Provide the [X, Y] coordinate of the cell's center where the given text is located.  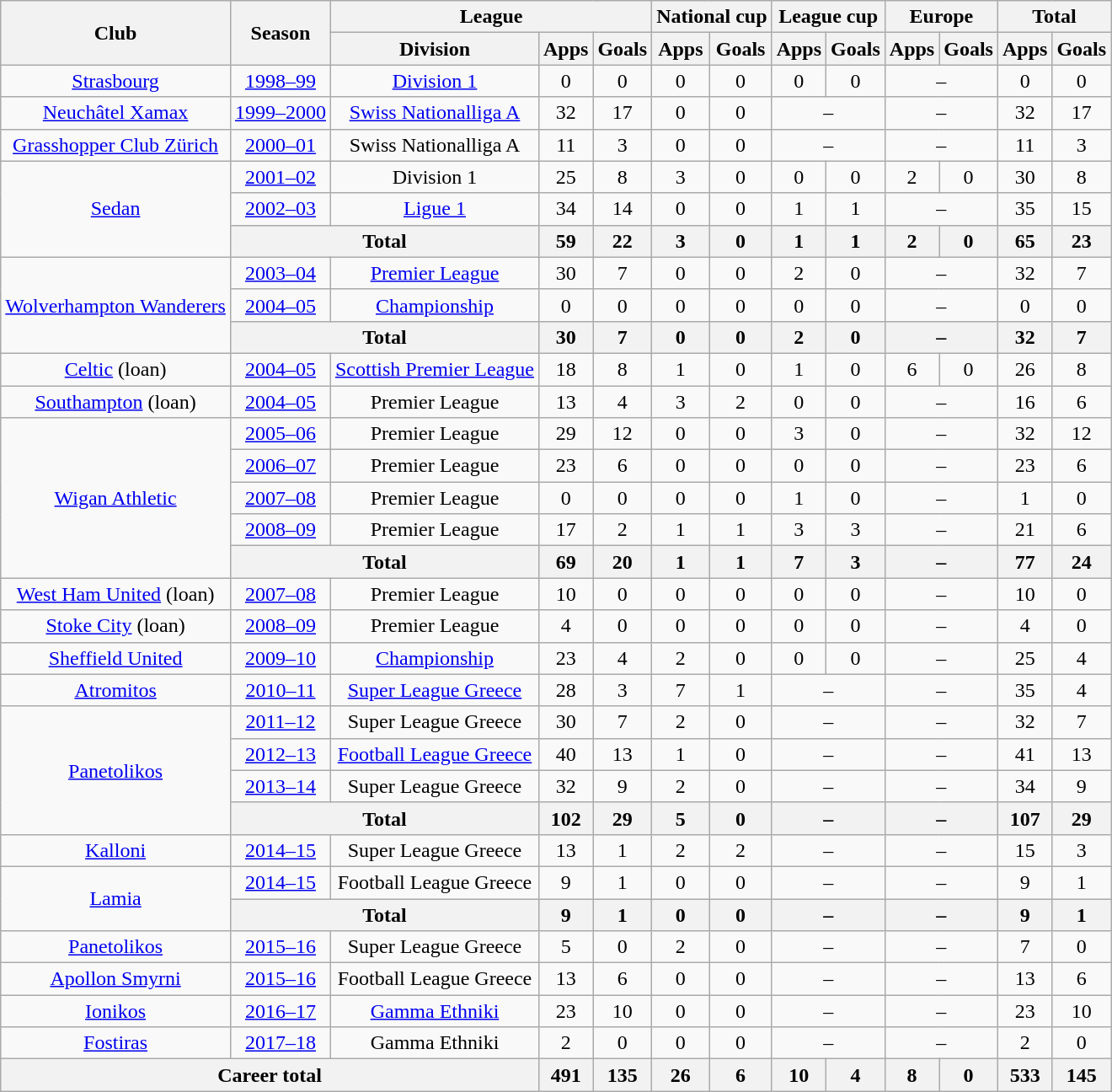
2006–07 [280, 466]
Division [435, 49]
16 [1024, 402]
Europe [941, 17]
14 [623, 209]
Strasbourg [116, 81]
69 [565, 562]
107 [1024, 818]
2001–02 [280, 177]
2010–11 [280, 690]
Lamia [116, 898]
18 [565, 369]
2002–03 [280, 209]
77 [1024, 562]
Club [116, 33]
2009–10 [280, 658]
Ligue 1 [435, 209]
41 [1024, 754]
491 [565, 1075]
Stoke City (loan) [116, 626]
21 [1024, 530]
Fostiras [116, 1043]
40 [565, 754]
59 [565, 241]
533 [1024, 1075]
2013–14 [280, 786]
Grasshopper Club Zürich [116, 145]
28 [565, 690]
2000–01 [280, 145]
League [490, 17]
20 [623, 562]
Career total [270, 1075]
Kalloni [116, 850]
22 [623, 241]
Apollon Smyrni [116, 979]
2011–12 [280, 722]
Neuchâtel Xamax [116, 113]
Wolverhampton Wanderers [116, 305]
1999–2000 [280, 113]
Sedan [116, 209]
1998–99 [280, 81]
West Ham United (loan) [116, 594]
Atromitos [116, 690]
Scottish Premier League [435, 369]
Southampton (loan) [116, 402]
National cup [712, 17]
2017–18 [280, 1043]
Season [280, 33]
145 [1082, 1075]
Sheffield United [116, 658]
Celtic (loan) [116, 369]
135 [623, 1075]
Wigan Athletic [116, 498]
League cup [828, 17]
2005–06 [280, 434]
102 [565, 818]
Ionikos [116, 1011]
65 [1024, 241]
2016–17 [280, 1011]
24 [1082, 562]
2003–04 [280, 273]
2012–13 [280, 754]
